Return the [X, Y] coordinate for the center point of the cell that contains the specified text.  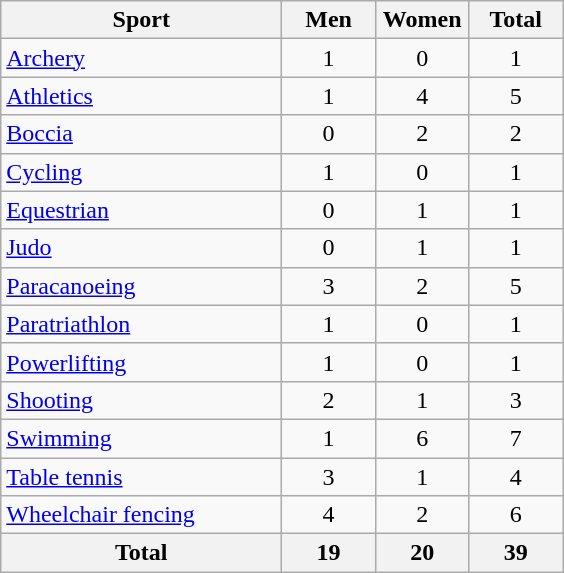
Shooting [142, 400]
Paratriathlon [142, 324]
39 [516, 553]
19 [329, 553]
Sport [142, 20]
Cycling [142, 172]
20 [422, 553]
Men [329, 20]
Women [422, 20]
Paracanoeing [142, 286]
Swimming [142, 438]
Boccia [142, 134]
Equestrian [142, 210]
Wheelchair fencing [142, 515]
Archery [142, 58]
Judo [142, 248]
Athletics [142, 96]
Powerlifting [142, 362]
7 [516, 438]
Table tennis [142, 477]
